Identify which cell holds the provided text, then report its (X, Y) central coordinate. 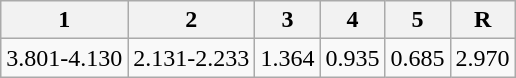
0.935 (352, 58)
R (482, 20)
2.131-2.233 (192, 58)
1.364 (288, 58)
4 (352, 20)
2.970 (482, 58)
5 (418, 20)
1 (64, 20)
0.685 (418, 58)
3 (288, 20)
3.801-4.130 (64, 58)
2 (192, 20)
